Output the (x, y) coordinate of the center of the cell containing the given text.  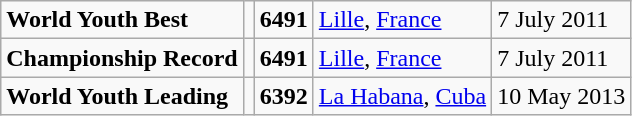
World Youth Best (122, 20)
La Habana, Cuba (402, 96)
6392 (284, 96)
Championship Record (122, 58)
10 May 2013 (562, 96)
World Youth Leading (122, 96)
